Find where the given text appears and provide that cell's center as [X, Y] coordinate. 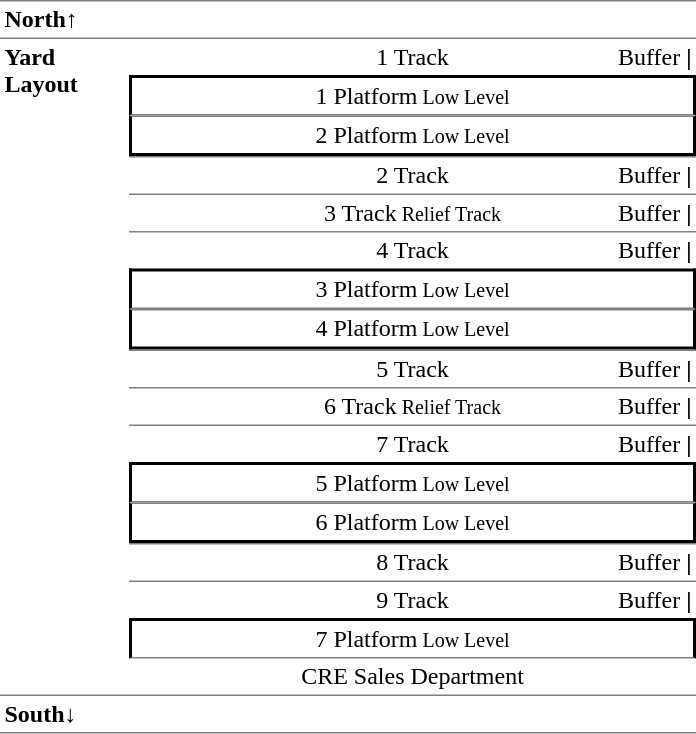
North↑ [64, 19]
9 Track [412, 599]
7 Platform Low Level [412, 638]
3 Platform Low Level [412, 288]
7 Track [412, 443]
4 Track [412, 250]
4 Platform Low Level [412, 329]
1 Track [412, 57]
6 Track Relief Track [412, 406]
2 Platform Low Level [412, 136]
Yard Layout [64, 367]
South↓ [64, 715]
5 Track [412, 369]
2 Track [412, 175]
6 Platform Low Level [412, 522]
3 Track Relief Track [412, 213]
1 Platform Low Level [412, 95]
CRE Sales Department [412, 677]
5 Platform Low Level [412, 482]
8 Track [412, 562]
